Pinpoint the cell where the given text exists, returning its [x, y] midpoint coordinate. 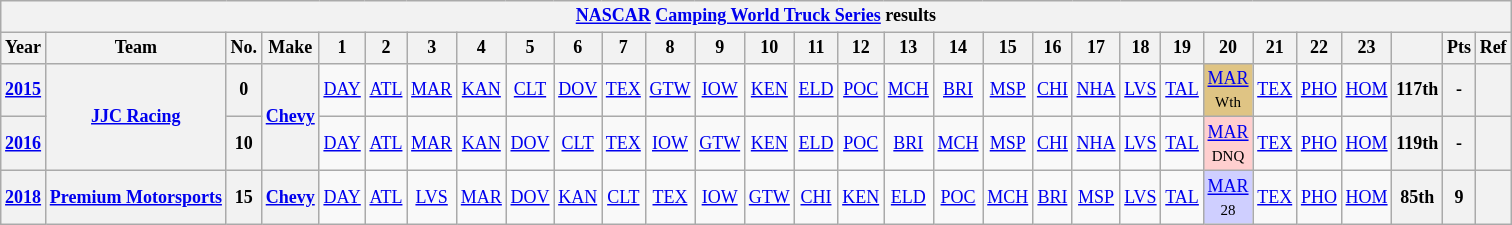
12 [861, 48]
Team [136, 48]
2016 [24, 144]
No. [244, 48]
Make [290, 48]
4 [481, 48]
MARWth [1228, 90]
2015 [24, 90]
11 [816, 48]
6 [578, 48]
17 [1096, 48]
119th [1418, 144]
117th [1418, 90]
20 [1228, 48]
16 [1053, 48]
14 [958, 48]
13 [909, 48]
85th [1418, 197]
Premium Motorsports [136, 197]
NASCAR Camping World Truck Series results [756, 16]
18 [1140, 48]
1 [342, 48]
22 [1320, 48]
5 [530, 48]
2 [386, 48]
MARDNQ [1228, 144]
21 [1275, 48]
19 [1182, 48]
8 [670, 48]
7 [624, 48]
3 [432, 48]
MAR28 [1228, 197]
23 [1366, 48]
Ref [1493, 48]
JJC Racing [136, 116]
2018 [24, 197]
Pts [1460, 48]
Year [24, 48]
0 [244, 90]
